Identify which cell holds the provided text, then report its [x, y] central coordinate. 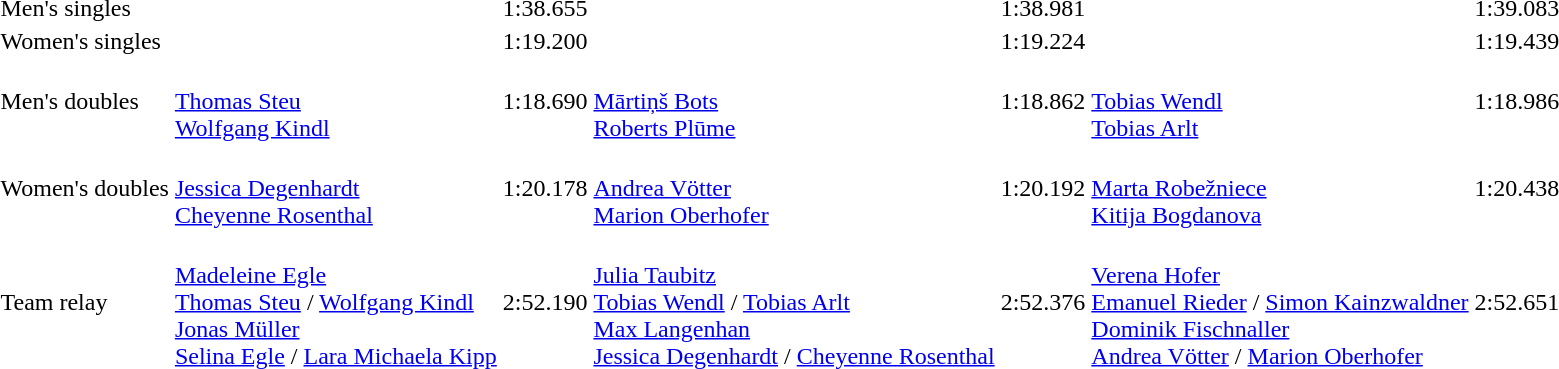
Marta RobežnieceKitija Bogdanova [1280, 188]
Mārtiņš BotsRoberts Plūme [794, 101]
1:20.192 [1043, 188]
Thomas SteuWolfgang Kindl [336, 101]
Jessica DegenhardtCheyenne Rosenthal [336, 188]
1:20.178 [545, 188]
1:19.200 [545, 41]
1:18.862 [1043, 101]
Tobias WendlTobias Arlt [1280, 101]
1:18.690 [545, 101]
Andrea VötterMarion Oberhofer [794, 188]
1:19.224 [1043, 41]
